Search for the cell housing the specified text and yield its (X, Y) center coordinate. 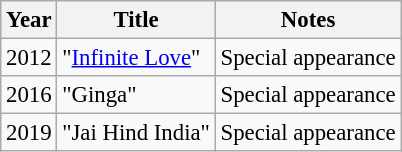
"Jai Hind India" (136, 133)
Year (29, 20)
"Infinite Love" (136, 58)
Notes (308, 20)
Title (136, 20)
"Ginga" (136, 95)
2012 (29, 58)
2019 (29, 133)
2016 (29, 95)
